Extract the (X, Y) coordinate from the center of the cell holding the provided text.  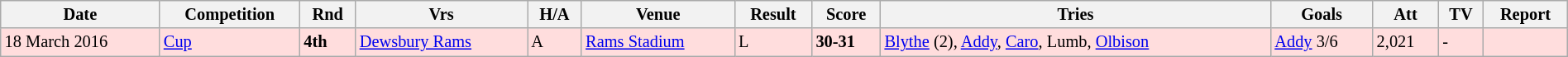
TV (1460, 14)
H/A (555, 14)
2,021 (1406, 42)
Goals (1322, 14)
30-31 (847, 42)
Competition (230, 14)
L (772, 42)
A (555, 42)
Result (772, 14)
Att (1406, 14)
18 March 2016 (80, 42)
Rnd (327, 14)
Score (847, 14)
Blythe (2), Addy, Caro, Lumb, Olbison (1076, 42)
Cup (230, 42)
Dewsbury Rams (442, 42)
- (1460, 42)
Report (1526, 14)
4th (327, 42)
Date (80, 14)
Venue (658, 14)
Addy 3/6 (1322, 42)
Rams Stadium (658, 42)
Vrs (442, 14)
Tries (1076, 14)
